Search for the cell housing the specified text and yield its [x, y] center coordinate. 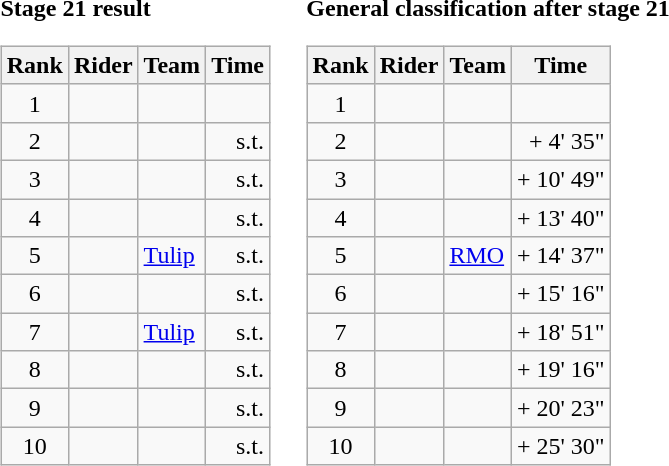
+ 4' 35" [560, 141]
+ 25' 30" [560, 446]
+ 18' 51" [560, 332]
RMO [478, 256]
+ 20' 23" [560, 408]
+ 14' 37" [560, 256]
+ 19' 16" [560, 370]
+ 10' 49" [560, 179]
+ 15' 16" [560, 294]
+ 13' 40" [560, 217]
